Scan for the cell matching the given text and deliver its [x, y] coordinate at center. 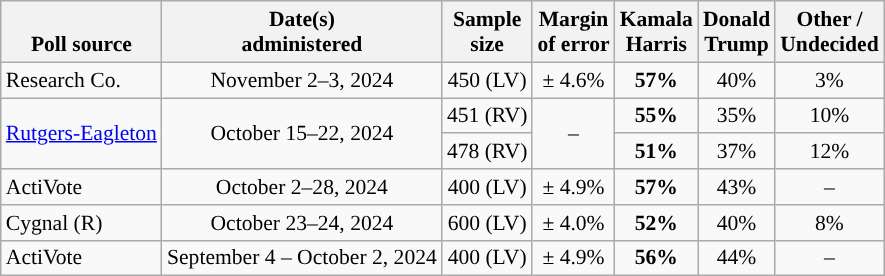
± 4.6% [573, 80]
October 23–24, 2024 [302, 223]
451 (RV) [488, 116]
478 (RV) [488, 152]
56% [656, 258]
October 15–22, 2024 [302, 134]
10% [829, 116]
Samplesize [488, 32]
3% [829, 80]
DonaldTrump [736, 32]
Cygnal (R) [82, 223]
43% [736, 187]
Marginof error [573, 32]
± 4.0% [573, 223]
September 4 – October 2, 2024 [302, 258]
51% [656, 152]
Research Co. [82, 80]
44% [736, 258]
450 (LV) [488, 80]
55% [656, 116]
37% [736, 152]
8% [829, 223]
Date(s)administered [302, 32]
35% [736, 116]
KamalaHarris [656, 32]
Poll source [82, 32]
Other /Undecided [829, 32]
Rutgers-Eagleton [82, 134]
November 2–3, 2024 [302, 80]
52% [656, 223]
October 2–28, 2024 [302, 187]
600 (LV) [488, 223]
12% [829, 152]
